Return [x, y] of the center of cell containing provided text 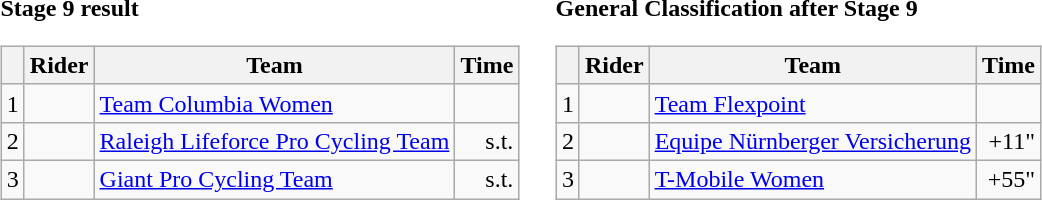
Team Flexpoint [812, 103]
Giant Pro Cycling Team [274, 179]
+55" [1009, 179]
Raleigh Lifeforce Pro Cycling Team [274, 141]
Equipe Nürnberger Versicherung [812, 141]
T-Mobile Women [812, 179]
Team Columbia Women [274, 103]
+11" [1009, 141]
